Capture the cell that displays the provided text and extract its (X, Y) central coordinate. 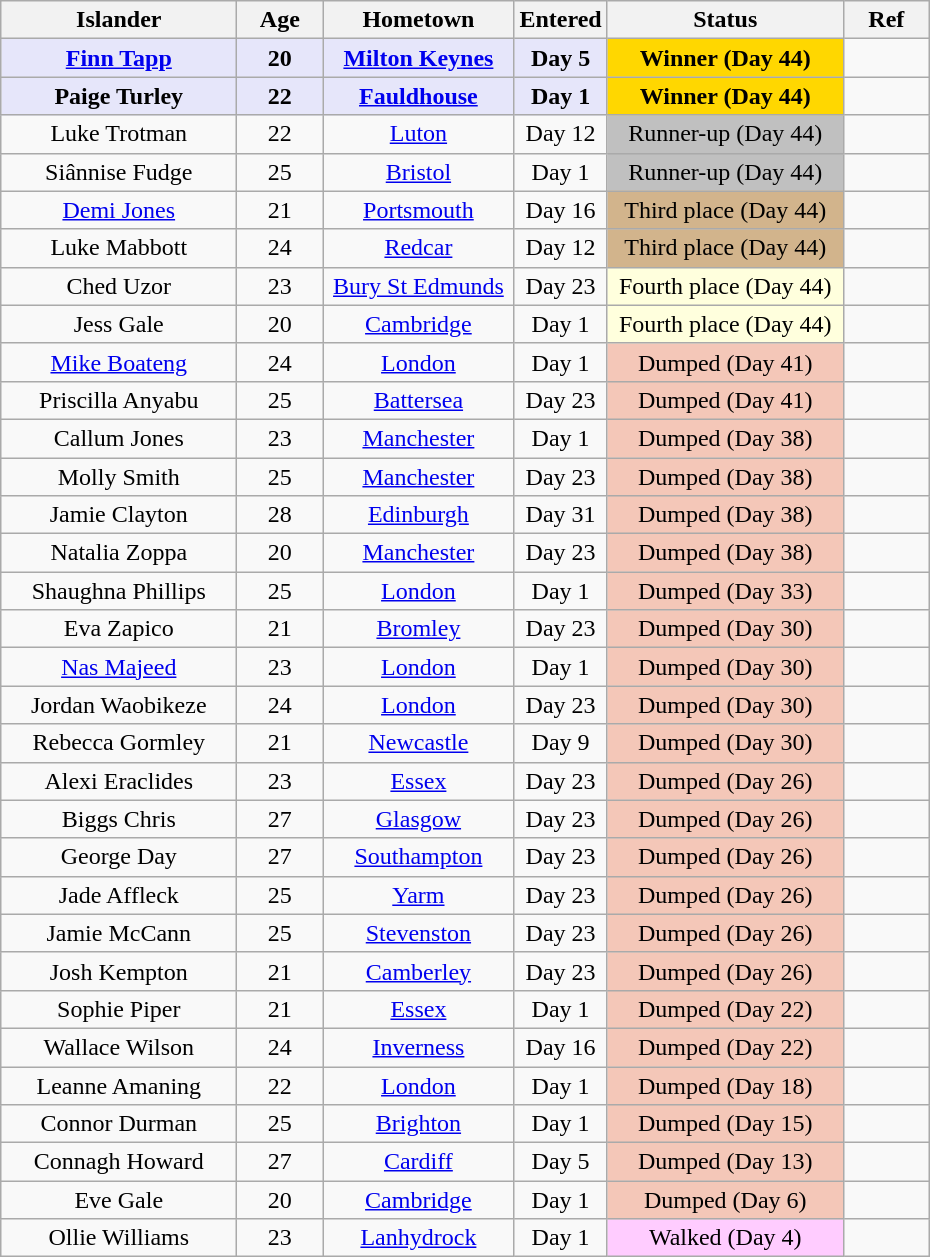
Jade Affleck (119, 895)
Islander (119, 20)
Walked (Day 4) (725, 1238)
Jess Gale (119, 324)
Newcastle (418, 743)
Shaughna Phillips (119, 591)
Yarm (418, 895)
George Day (119, 857)
Dumped (Day 15) (725, 1124)
Brighton (418, 1124)
Rebecca Gormley (119, 743)
Bristol (418, 172)
Mike Boateng (119, 362)
Callum Jones (119, 438)
Alexi Eraclides (119, 781)
Luke Trotman (119, 134)
Natalia Zoppa (119, 553)
Bromley (418, 629)
Ched Uzor (119, 286)
Jordan Waobikeze (119, 705)
Status (725, 20)
Age (280, 20)
Ref (886, 20)
Eva Zapico (119, 629)
Dumped (Day 33) (725, 591)
Portsmouth (418, 210)
Day 9 (560, 743)
Stevenston (418, 933)
Southampton (418, 857)
Redcar (418, 248)
Luke Mabbott (119, 248)
Dumped (Day 13) (725, 1162)
Connor Durman (119, 1124)
Fauldhouse (418, 96)
28 (280, 515)
Glasgow (418, 819)
Luton (418, 134)
Leanne Amaning (119, 1085)
Dumped (Day 6) (725, 1200)
Josh Kempton (119, 971)
Paige Turley (119, 96)
Demi Jones (119, 210)
Priscilla Anyabu (119, 400)
Wallace Wilson (119, 1047)
Entered (560, 20)
Eve Gale (119, 1200)
Siânnise Fudge (119, 172)
Sophie Piper (119, 1009)
Cardiff (418, 1162)
Milton Keynes (418, 58)
Jamie Clayton (119, 515)
Edinburgh (418, 515)
Inverness (418, 1047)
Bury St Edmunds (418, 286)
Ollie Williams (119, 1238)
Camberley (418, 971)
Nas Majeed (119, 667)
Battersea (418, 400)
Biggs Chris (119, 819)
Finn Tapp (119, 58)
Connagh Howard (119, 1162)
Molly Smith (119, 477)
Hometown (418, 20)
Dumped (Day 18) (725, 1085)
Lanhydrock (418, 1238)
Jamie McCann (119, 933)
Day 31 (560, 515)
